From the cell containing the given text, extract its center point as [x, y] coordinate. 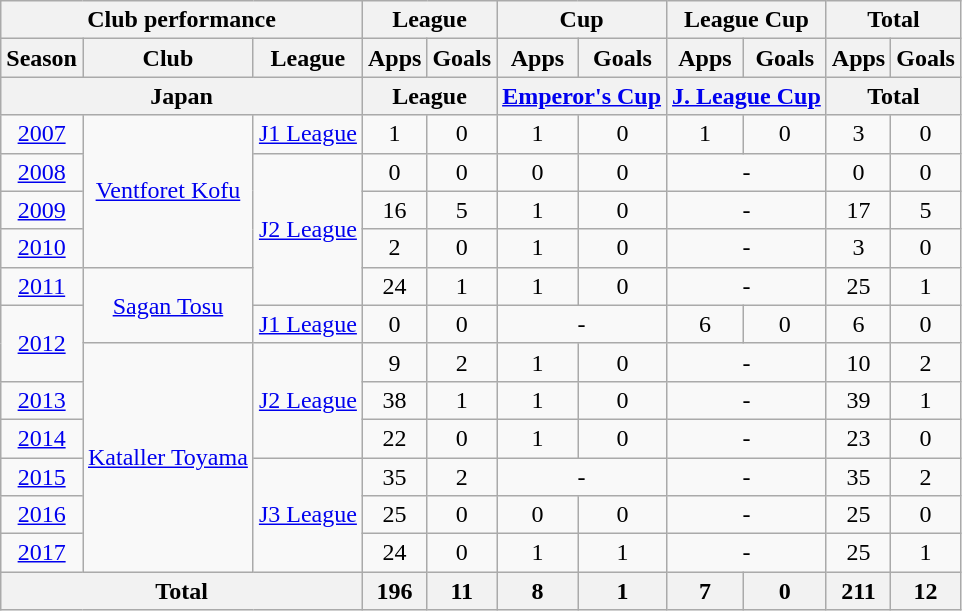
League Cup [747, 20]
196 [394, 591]
2016 [42, 515]
2012 [42, 343]
39 [858, 400]
12 [926, 591]
Club [168, 58]
Kataller Toyama [168, 457]
Ventforet Kofu [168, 191]
2007 [42, 134]
10 [858, 362]
Club performance [182, 20]
7 [706, 591]
22 [394, 438]
17 [858, 210]
11 [462, 591]
211 [858, 591]
8 [538, 591]
J. League Cup [747, 96]
J3 League [308, 515]
2017 [42, 553]
23 [858, 438]
38 [394, 400]
2011 [42, 286]
2014 [42, 438]
2013 [42, 400]
9 [394, 362]
2010 [42, 248]
2009 [42, 210]
2015 [42, 477]
Emperor's Cup [582, 96]
Sagan Tosu [168, 305]
Season [42, 58]
2008 [42, 172]
Cup [582, 20]
16 [394, 210]
Japan [182, 96]
